Capture the cell that displays the provided text and extract its [x, y] central coordinate. 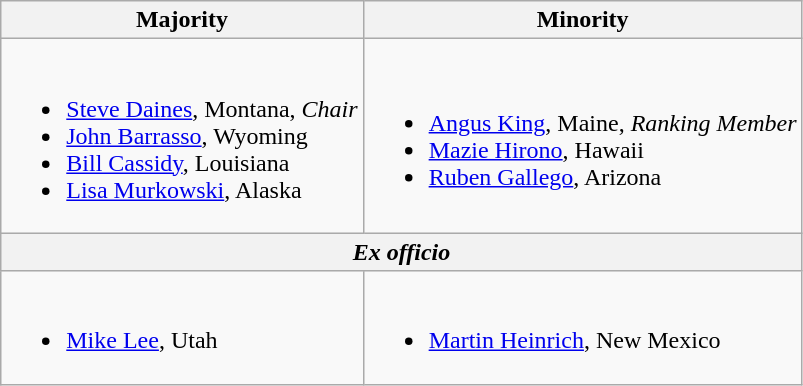
Majority [182, 20]
Steve Daines, Montana, ChairJohn Barrasso, WyomingBill Cassidy, LouisianaLisa Murkowski, Alaska [182, 136]
Ex officio [402, 252]
Martin Heinrich, New Mexico [582, 328]
Mike Lee, Utah [182, 328]
Angus King, Maine, Ranking MemberMazie Hirono, HawaiiRuben Gallego, Arizona [582, 136]
Minority [582, 20]
